Return the [X, Y] coordinate for the center point of the cell that contains the specified text.  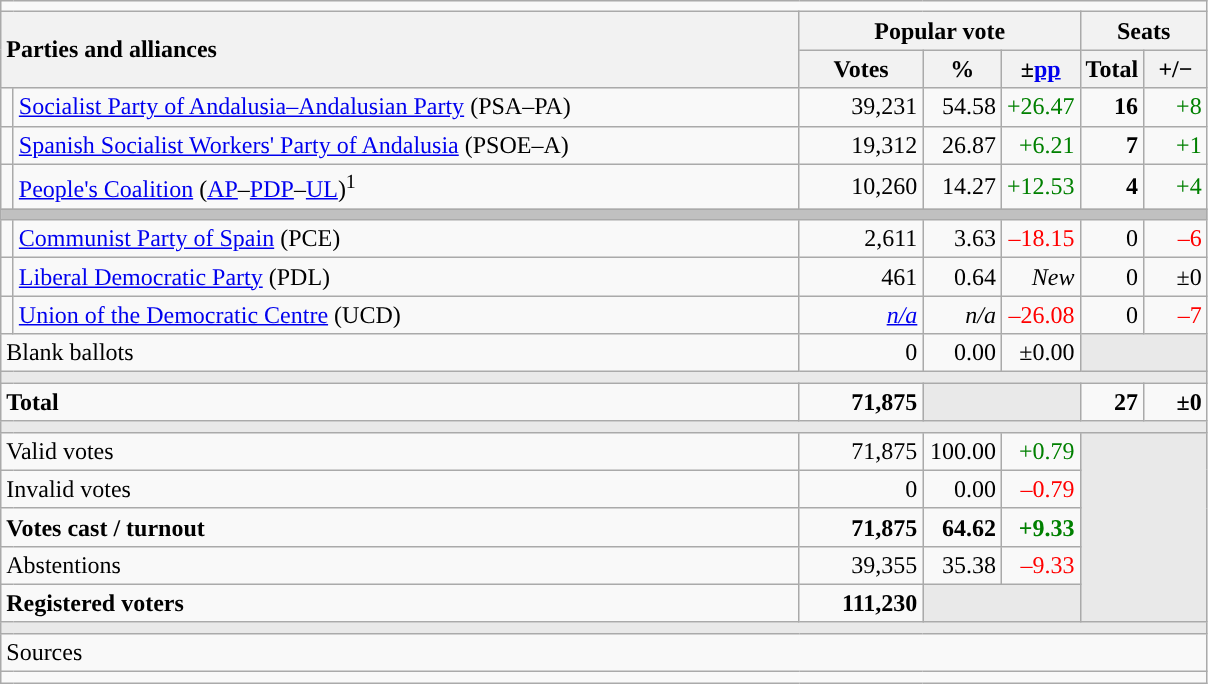
16 [1112, 107]
4 [1112, 186]
Communist Party of Spain (PCE) [406, 239]
+1 [1176, 145]
461 [861, 277]
Valid votes [400, 451]
–26.08 [1040, 315]
26.87 [962, 145]
0.64 [962, 277]
+8 [1176, 107]
39,231 [861, 107]
2,611 [861, 239]
7 [1112, 145]
54.58 [962, 107]
±0.00 [1040, 353]
Socialist Party of Andalusia–Andalusian Party (PSA–PA) [406, 107]
39,355 [861, 565]
Union of the Democratic Centre (UCD) [406, 315]
+4 [1176, 186]
Seats [1144, 31]
±pp [1040, 69]
–9.33 [1040, 565]
Sources [604, 652]
–0.79 [1040, 489]
+9.33 [1040, 527]
Votes cast / turnout [400, 527]
Registered voters [400, 603]
27 [1112, 402]
Spanish Socialist Workers' Party of Andalusia (PSOE–A) [406, 145]
Parties and alliances [400, 50]
Liberal Democratic Party (PDL) [406, 277]
+12.53 [1040, 186]
14.27 [962, 186]
+6.21 [1040, 145]
35.38 [962, 565]
111,230 [861, 603]
–18.15 [1040, 239]
100.00 [962, 451]
Abstentions [400, 565]
New [1040, 277]
% [962, 69]
Invalid votes [400, 489]
Blank ballots [400, 353]
Votes [861, 69]
Popular vote [940, 31]
+26.47 [1040, 107]
People's Coalition (AP–PDP–UL)1 [406, 186]
+/− [1176, 69]
+0.79 [1040, 451]
10,260 [861, 186]
–6 [1176, 239]
64.62 [962, 527]
–7 [1176, 315]
19,312 [861, 145]
3.63 [962, 239]
